Extract the (X, Y) coordinate from the center of the cell holding the provided text.  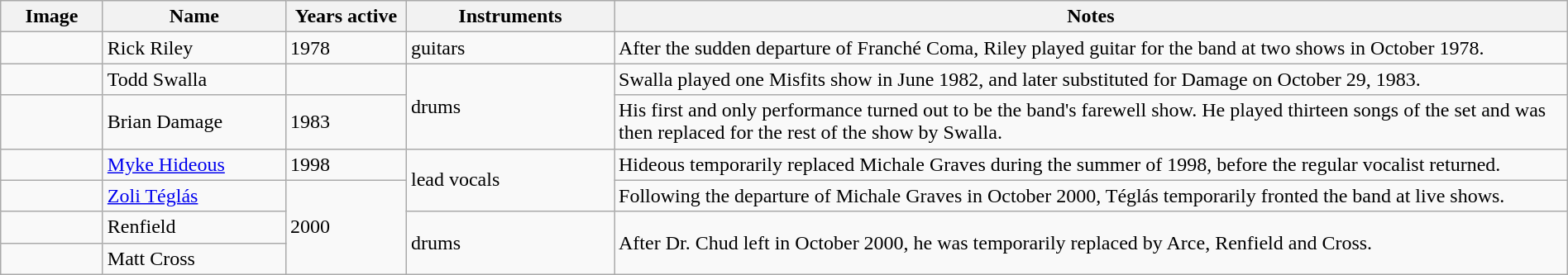
lead vocals (509, 180)
Name (194, 17)
Notes (1090, 17)
1983 (346, 122)
1998 (346, 164)
Hideous temporarily replaced Michale Graves during the summer of 1998, before the regular vocalist returned. (1090, 164)
guitars (509, 48)
Swalla played one Misfits show in June 1982, and later substituted for Damage on October 29, 1983. (1090, 79)
1978 (346, 48)
Rick Riley (194, 48)
Brian Damage (194, 122)
Following the departure of Michale Graves in October 2000, Téglás temporarily fronted the band at live shows. (1090, 196)
Todd Swalla (194, 79)
Matt Cross (194, 258)
2000 (346, 227)
Instruments (509, 17)
Renfield (194, 227)
Zoli Téglás (194, 196)
Myke Hideous (194, 164)
Image (52, 17)
After the sudden departure of Franché Coma, Riley played guitar for the band at two shows in October 1978. (1090, 48)
After Dr. Chud left in October 2000, he was temporarily replaced by Arce, Renfield and Cross. (1090, 243)
Years active (346, 17)
